Pinpoint the cell where the given text exists, returning its (X, Y) midpoint coordinate. 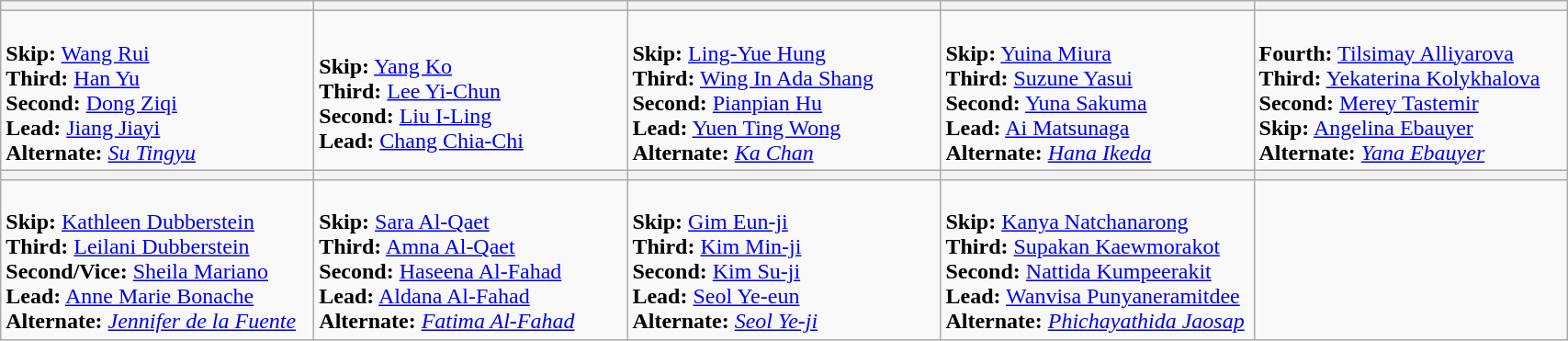
Fourth: Tilsimay Alliyarova Third: Yekaterina Kolykhalova Second: Merey Tastemir Skip: Angelina Ebauyer Alternate: Yana Ebauyer (1411, 90)
Skip: Yang Ko Third: Lee Yi-Chun Second: Liu I-Ling Lead: Chang Chia-Chi (470, 90)
Skip: Sara Al-Qaet Third: Amna Al-Qaet Second: Haseena Al-Fahad Lead: Aldana Al-Fahad Alternate: Fatima Al-Fahad (470, 259)
Skip: Yuina Miura Third: Suzune Yasui Second: Yuna Sakuma Lead: Ai Matsunaga Alternate: Hana Ikeda (1097, 90)
Skip: Wang Rui Third: Han Yu Second: Dong Ziqi Lead: Jiang Jiayi Alternate: Su Tingyu (158, 90)
Skip: Gim Eun-ji Third: Kim Min-ji Second: Kim Su-ji Lead: Seol Ye-eun Alternate: Seol Ye-ji (784, 259)
Skip: Ling-Yue Hung Third: Wing In Ada Shang Second: Pianpian Hu Lead: Yuen Ting Wong Alternate: Ka Chan (784, 90)
Skip: Kanya Natchanarong Third: Supakan Kaewmorakot Second: Nattida Kumpeerakit Lead: Wanvisa Punyaneramitdee Alternate: Phichayathida Jaosap (1097, 259)
Skip: Kathleen Dubberstein Third: Leilani Dubberstein Second/Vice: Sheila Mariano Lead: Anne Marie Bonache Alternate: Jennifer de la Fuente (158, 259)
